Capture the cell that displays the provided text and extract its [x, y] central coordinate. 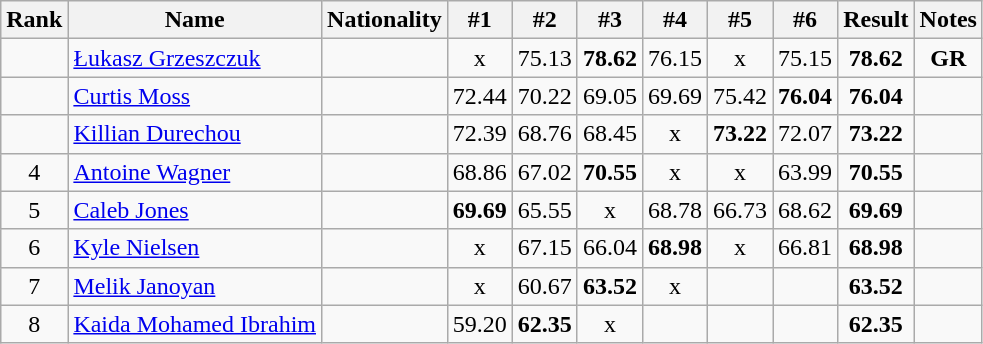
59.20 [480, 324]
72.07 [806, 134]
#6 [806, 20]
68.86 [480, 172]
69.05 [610, 96]
72.44 [480, 96]
4 [34, 172]
67.15 [544, 248]
66.73 [740, 210]
75.15 [806, 58]
Kaida Mohamed Ibrahim [195, 324]
7 [34, 286]
Nationality [385, 20]
65.55 [544, 210]
Łukasz Grzeszczuk [195, 58]
Caleb Jones [195, 210]
5 [34, 210]
#4 [674, 20]
76.15 [674, 58]
68.76 [544, 134]
#5 [740, 20]
72.39 [480, 134]
Result [876, 20]
68.45 [610, 134]
75.42 [740, 96]
8 [34, 324]
Notes [948, 20]
70.22 [544, 96]
66.81 [806, 248]
6 [34, 248]
75.13 [544, 58]
#1 [480, 20]
GR [948, 58]
#3 [610, 20]
Rank [34, 20]
Name [195, 20]
67.02 [544, 172]
#2 [544, 20]
68.62 [806, 210]
60.67 [544, 286]
66.04 [610, 248]
Melik Janoyan [195, 286]
68.78 [674, 210]
Antoine Wagner [195, 172]
63.99 [806, 172]
Killian Durechou [195, 134]
Curtis Moss [195, 96]
Kyle Nielsen [195, 248]
